Return the [X, Y] coordinate for the center point of the cell that contains the specified text.  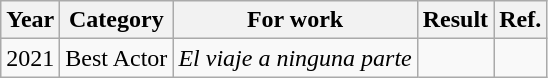
Year [30, 20]
Category [116, 20]
Result [455, 20]
For work [295, 20]
2021 [30, 58]
Best Actor [116, 58]
El viaje a ninguna parte [295, 58]
Ref. [520, 20]
